Detect which cell encompasses the target text, then output its [x, y] center coordinate. 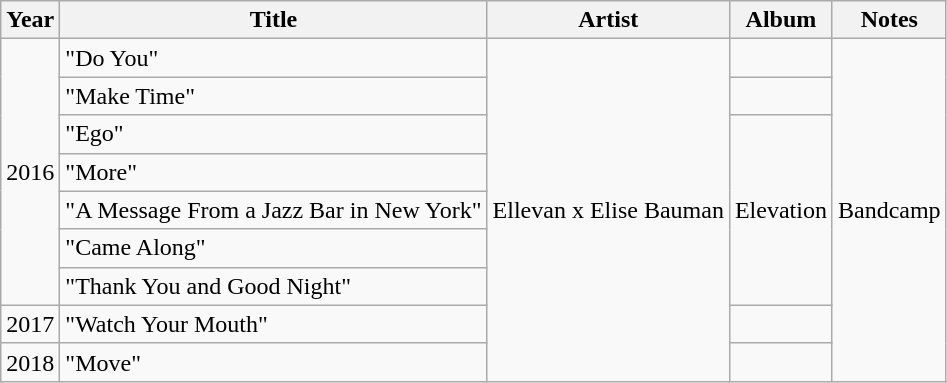
Elevation [780, 210]
"A Message From a Jazz Bar in New York" [274, 210]
"Watch Your Mouth" [274, 324]
2018 [30, 362]
Notes [889, 20]
"Do You" [274, 58]
"Ego" [274, 134]
"Move" [274, 362]
Title [274, 20]
Artist [608, 20]
Year [30, 20]
Ellevan x Elise Bauman [608, 210]
"Thank You and Good Night" [274, 286]
"Came Along" [274, 248]
"More" [274, 172]
2017 [30, 324]
Bandcamp [889, 210]
2016 [30, 172]
"Make Time" [274, 96]
Album [780, 20]
